Detect which cell encompasses the target text, then output its [X, Y] center coordinate. 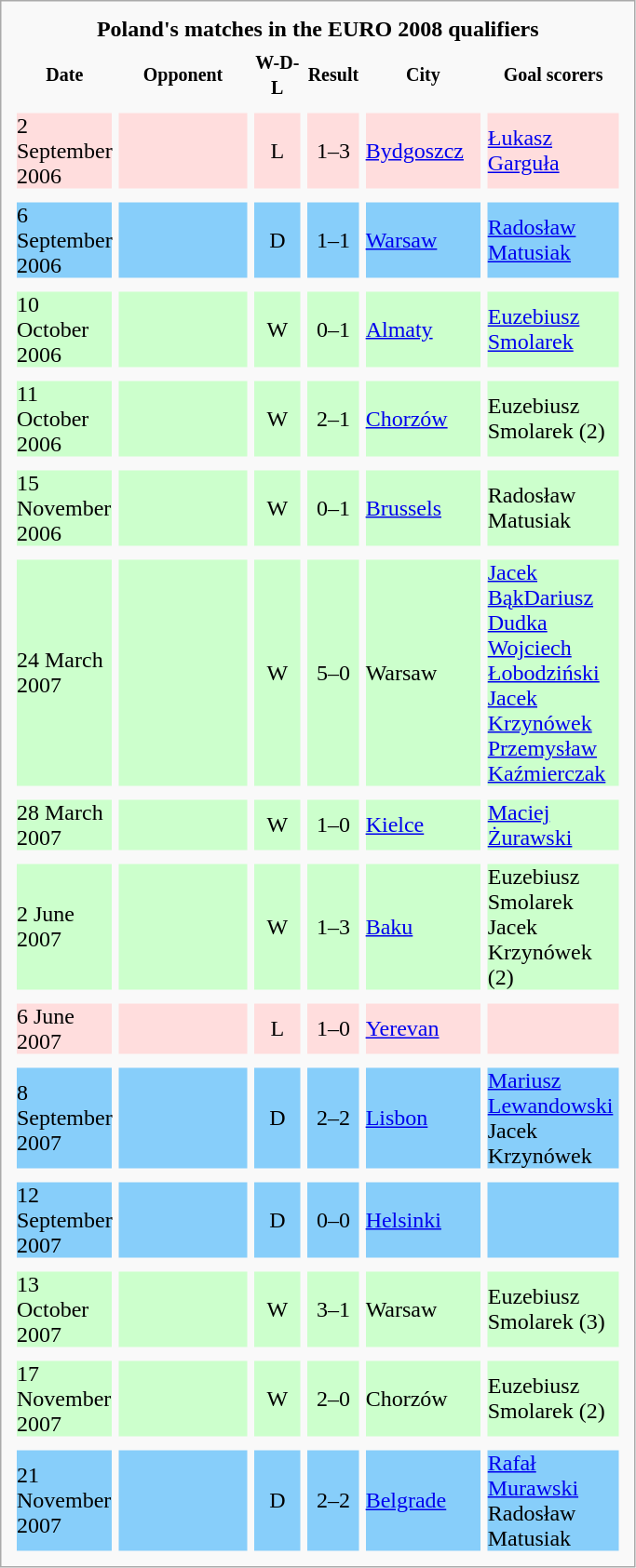
Belgrade [424, 1500]
12 September 2007 [65, 1219]
0–0 [333, 1219]
Euzebiusz Smolarek (3) [553, 1308]
Helsinki [424, 1219]
2 June 2007 [65, 927]
5–0 [333, 674]
2–0 [333, 1398]
Date [65, 74]
Rafał MurawskiRadosław Matusiak [553, 1500]
Brussels [424, 508]
Łukasz Garguła [553, 151]
Maciej Żurawski [553, 825]
Yerevan [424, 1028]
11 October 2006 [65, 419]
15 November 2006 [65, 508]
Euzebiusz SmolarekJacek Krzynówek (2) [553, 927]
Result [333, 74]
Euzebiusz Smolarek [553, 329]
Baku [424, 927]
17 November 2007 [65, 1398]
13 October 2007 [65, 1308]
6 September 2006 [65, 240]
3–1 [333, 1308]
Kielce [424, 825]
2 September 2006 [65, 151]
Almaty [424, 329]
8 September 2007 [65, 1119]
City [424, 74]
10 October 2006 [65, 329]
Opponent [183, 74]
2–1 [333, 419]
Mariusz LewandowskiJacek Krzynówek [553, 1119]
Bydgoszcz [424, 151]
W-D-L [277, 74]
28 March 2007 [65, 825]
Jacek BąkDariusz DudkaWojciech Łobodziński Jacek Krzynówek Przemysław Kaźmierczak [553, 674]
24 March 2007 [65, 674]
Lisbon [424, 1119]
Goal scorers [553, 74]
6 June 2007 [65, 1028]
1–1 [333, 240]
Poland's matches in the EURO 2008 qualifiers [318, 30]
21 November 2007 [65, 1500]
